Determine the [X, Y] coordinate at the center of the cell enclosing the given text.  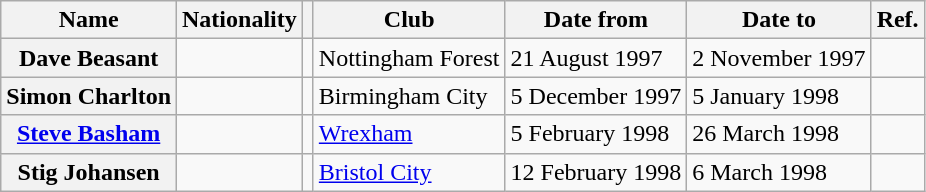
Club [409, 20]
Name [89, 20]
Dave Beasant [89, 58]
5 December 1997 [596, 96]
Nottingham Forest [409, 58]
Wrexham [409, 134]
5 January 1998 [779, 96]
Bristol City [409, 172]
6 March 1998 [779, 172]
Steve Basham [89, 134]
5 February 1998 [596, 134]
Nationality [240, 20]
Birmingham City [409, 96]
Date to [779, 20]
Stig Johansen [89, 172]
21 August 1997 [596, 58]
26 March 1998 [779, 134]
Date from [596, 20]
Simon Charlton [89, 96]
2 November 1997 [779, 58]
12 February 1998 [596, 172]
Ref. [898, 20]
